Pinpoint the cell where the given text exists, returning its (X, Y) midpoint coordinate. 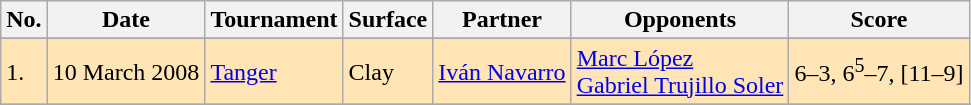
Date (126, 20)
Score (879, 20)
1. (24, 72)
10 March 2008 (126, 72)
Iván Navarro (502, 72)
Tanger (274, 72)
Marc López Gabriel Trujillo Soler (680, 72)
No. (24, 20)
Partner (502, 20)
Tournament (274, 20)
6–3, 65–7, [11–9] (879, 72)
Opponents (680, 20)
Surface (388, 20)
Clay (388, 72)
